Detect which cell encompasses the target text, then output its [x, y] center coordinate. 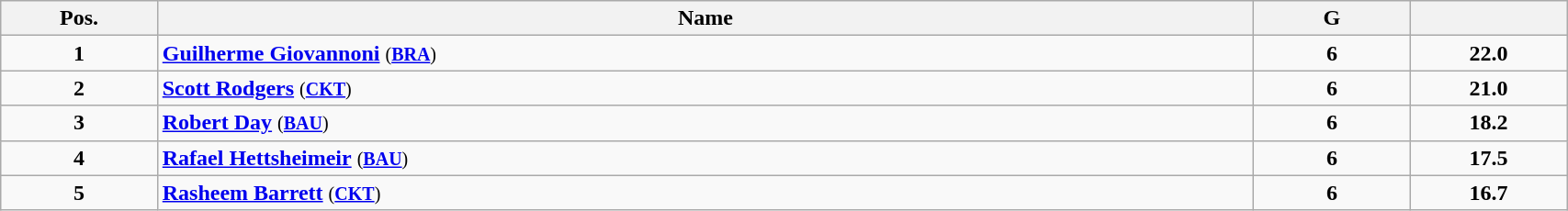
2 [79, 88]
4 [79, 158]
1 [79, 53]
21.0 [1488, 88]
Pos. [79, 18]
5 [79, 193]
Guilherme Giovannoni (BRA) [705, 53]
22.0 [1488, 53]
16.7 [1488, 193]
G [1332, 18]
3 [79, 123]
Rasheem Barrett (CKT) [705, 193]
Name [705, 18]
Scott Rodgers (CKT) [705, 88]
Rafael Hettsheimeir (BAU) [705, 158]
Robert Day (BAU) [705, 123]
18.2 [1488, 123]
17.5 [1488, 158]
